Determine the (x, y) coordinate at the center of the cell enclosing the given text.  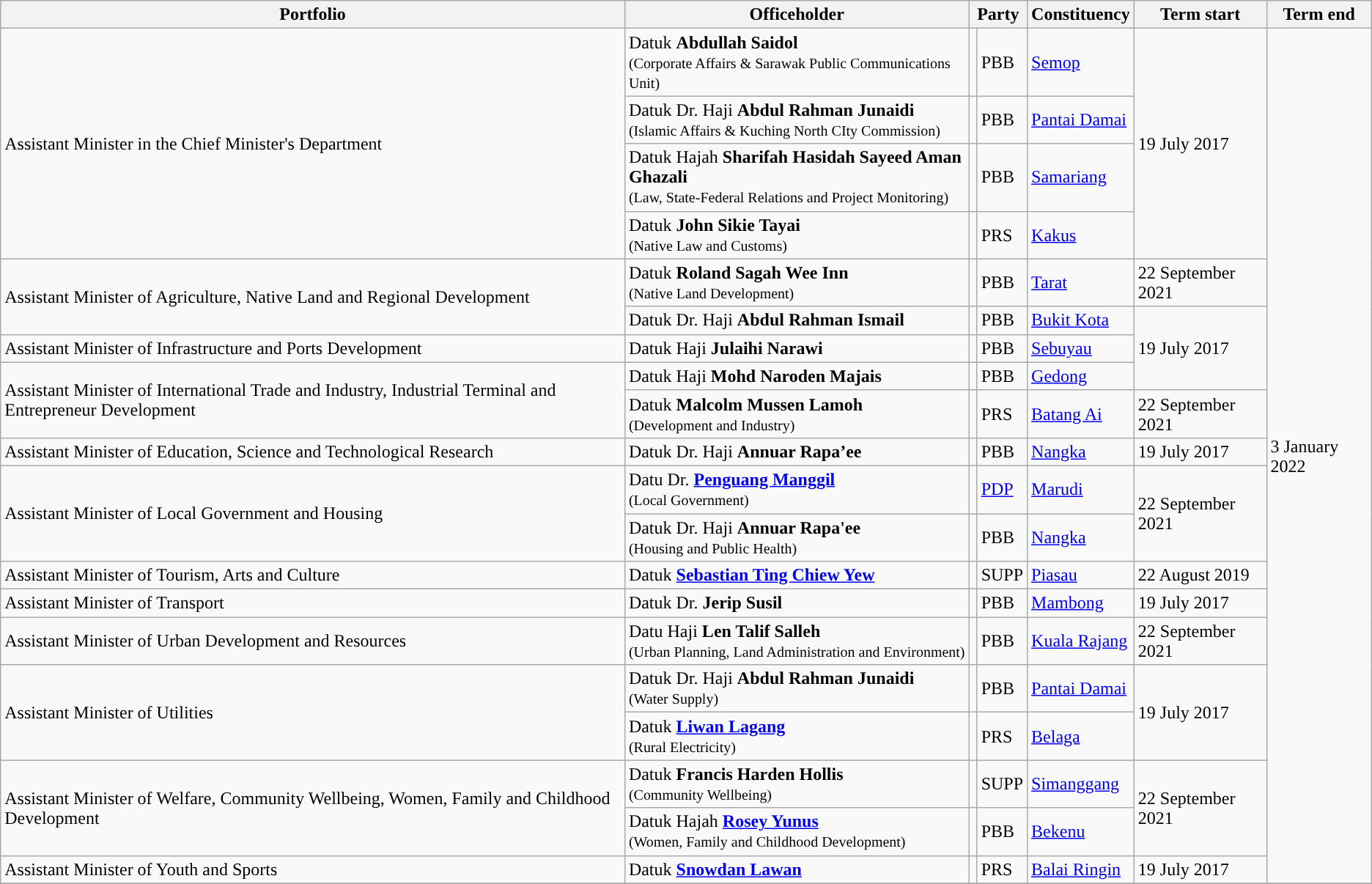
Datuk Malcolm Mussen Lamoh(Development and Industry) (797, 413)
Datuk Abdullah Saidol(Corporate Affairs & Sarawak Public Communications Unit) (797, 62)
Constituency (1081, 15)
Datuk Dr. Jerip Susil (797, 603)
Datuk Dr. Haji Abdul Rahman Junaidi(Islamic Affairs & Kuching North CIty Commission) (797, 120)
Datuk John Sikie Tayai(Native Law and Customs) (797, 235)
Datu Dr. Penguang Manggil(Local Government) (797, 490)
Assistant Minister of International Trade and Industry, Industrial Terminal and Entrepreneur Development (313, 400)
Datu Haji Len Talif Salleh(Urban Planning, Land Administration and Environment) (797, 641)
Datuk Snowdan Lawan (797, 869)
Assistant Minister of Youth and Sports (313, 869)
Kuala Rajang (1081, 641)
Datuk Dr. Haji Annuar Rapa'ee(Housing and Public Health) (797, 537)
Officeholder (797, 15)
Datuk Sebastian Ting Chiew Yew (797, 575)
Balai Ringin (1081, 869)
Term start (1200, 15)
Term end (1319, 15)
Datuk Dr. Haji Annuar Rapa’ee (797, 452)
Belaga (1081, 736)
Datuk Dr. Haji Abdul Rahman Ismail (797, 320)
Batang Ai (1081, 413)
Assistant Minister of Utilities (313, 712)
Bekenu (1081, 831)
Datuk Roland Sagah Wee Inn(Native Land Development) (797, 283)
Bukit Kota (1081, 320)
Assistant Minister in the Chief Minister's Department (313, 144)
Piasau (1081, 575)
Tarat (1081, 283)
Party (998, 15)
Samariang (1081, 177)
Sebuyau (1081, 348)
Assistant Minister of Tourism, Arts and Culture (313, 575)
Assistant Minister of Local Government and Housing (313, 513)
Kakus (1081, 235)
Datuk Hajah Rosey Yunus(Women, Family and Childhood Development) (797, 831)
Assistant Minister of Welfare, Community Wellbeing, Women, Family and Childhood Development (313, 808)
PDP (1002, 490)
Datuk Hajah Sharifah Hasidah Sayeed Aman Ghazali(Law, State-Federal Relations and Project Monitoring) (797, 177)
Assistant Minister of Education, Science and Technological Research (313, 452)
Datuk Haji Julaihi Narawi (797, 348)
22 August 2019 (1200, 575)
Mambong (1081, 603)
Assistant Minister of Urban Development and Resources (313, 641)
Datuk Francis Harden Hollis(Community Wellbeing) (797, 784)
Portfolio (313, 15)
Datuk Liwan Lagang(Rural Electricity) (797, 736)
Marudi (1081, 490)
Datuk Haji Mohd Naroden Majais (797, 376)
Datuk Dr. Haji Abdul Rahman Junaidi(Water Supply) (797, 689)
Assistant Minister of Agriculture, Native Land and Regional Development (313, 296)
Gedong (1081, 376)
Semop (1081, 62)
3 January 2022 (1319, 456)
Simanggang (1081, 784)
Assistant Minister of Infrastructure and Ports Development (313, 348)
Assistant Minister of Transport (313, 603)
